From the cell containing the given text, extract its center point as (X, Y) coordinate. 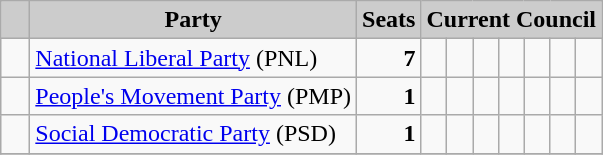
Current Council (512, 20)
7 (389, 58)
National Liberal Party (PNL) (194, 58)
Party (194, 20)
Social Democratic Party (PSD) (194, 134)
People's Movement Party (PMP) (194, 96)
Seats (389, 20)
